Detect which cell encompasses the target text, then output its (x, y) center coordinate. 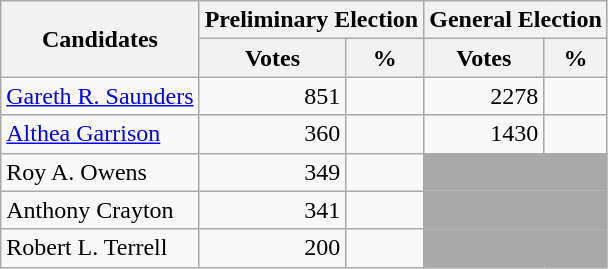
200 (272, 248)
341 (272, 210)
2278 (484, 96)
Anthony Crayton (100, 210)
Robert L. Terrell (100, 248)
Candidates (100, 39)
349 (272, 172)
Roy A. Owens (100, 172)
851 (272, 96)
Preliminary Election (312, 20)
Gareth R. Saunders (100, 96)
360 (272, 134)
Althea Garrison (100, 134)
1430 (484, 134)
General Election (516, 20)
